Detect which cell encompasses the target text, then output its [x, y] center coordinate. 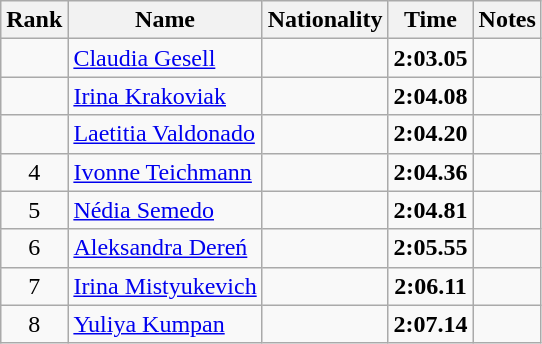
Time [430, 20]
7 [34, 286]
Aleksandra Dereń [165, 248]
Yuliya Kumpan [165, 324]
2:03.05 [430, 58]
2:07.14 [430, 324]
Irina Krakoviak [165, 96]
Nationality [325, 20]
6 [34, 248]
Rank [34, 20]
2:06.11 [430, 286]
2:04.81 [430, 210]
8 [34, 324]
Name [165, 20]
Nédia Semedo [165, 210]
Laetitia Valdonado [165, 134]
Notes [507, 20]
5 [34, 210]
Claudia Gesell [165, 58]
2:04.08 [430, 96]
Ivonne Teichmann [165, 172]
4 [34, 172]
2:05.55 [430, 248]
2:04.20 [430, 134]
Irina Mistyukevich [165, 286]
2:04.36 [430, 172]
